Detect which cell encompasses the target text, then output its [x, y] center coordinate. 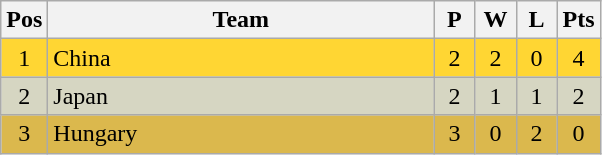
Team [241, 20]
Pos [24, 20]
Pts [578, 20]
Japan [241, 96]
W [496, 20]
Hungary [241, 134]
L [536, 20]
China [241, 58]
P [454, 20]
4 [578, 58]
